Identify which cell holds the provided text, then report its [x, y] central coordinate. 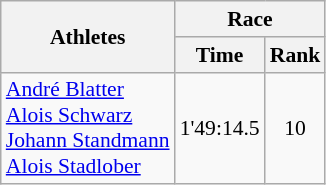
André BlatterAlois SchwarzJohann StandmannAlois Stadlober [88, 128]
1'49:14.5 [220, 128]
10 [296, 128]
Athletes [88, 36]
Rank [296, 55]
Time [220, 55]
Race [250, 19]
